Search for the cell housing the specified text and yield its [x, y] center coordinate. 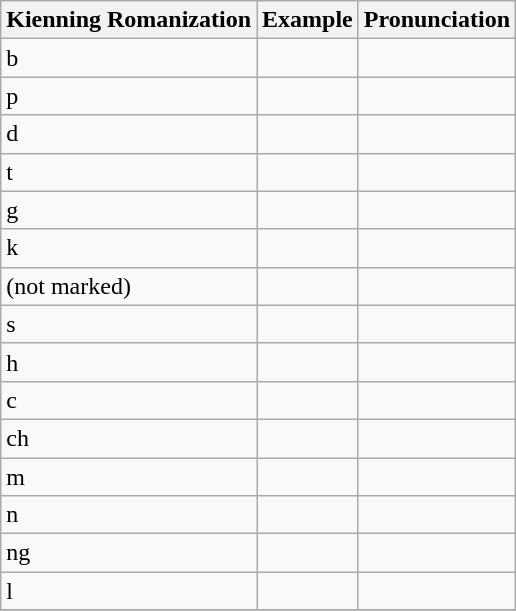
d [129, 134]
c [129, 400]
ch [129, 438]
t [129, 172]
Example [308, 20]
p [129, 96]
m [129, 477]
n [129, 515]
l [129, 591]
Kienning Romanization [129, 20]
k [129, 248]
g [129, 210]
Pronunciation [436, 20]
h [129, 362]
(not marked) [129, 286]
b [129, 58]
ng [129, 553]
s [129, 324]
